Provide the [x, y] coordinate of the cell's center where the given text is located.  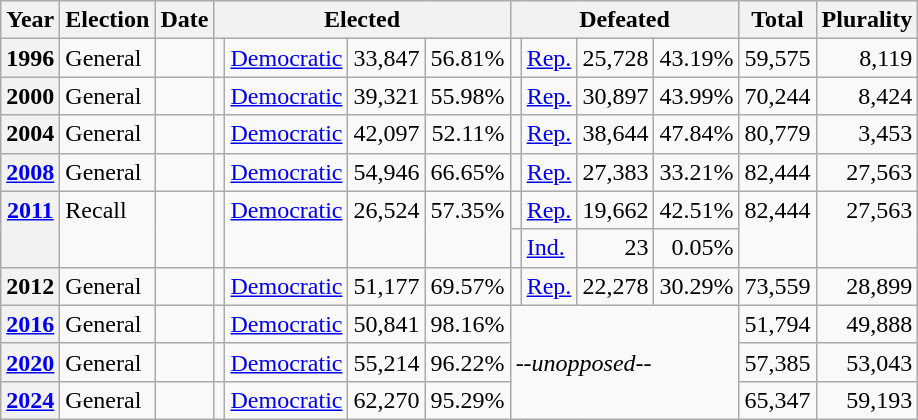
59,575 [778, 58]
2016 [30, 324]
65,347 [778, 400]
43.99% [696, 96]
55,214 [386, 362]
80,779 [778, 134]
51,794 [778, 324]
39,321 [386, 96]
51,177 [386, 286]
19,662 [616, 210]
52.11% [468, 134]
30.29% [696, 286]
Year [30, 20]
57,385 [778, 362]
Election [108, 20]
33,847 [386, 58]
0.05% [696, 248]
98.16% [468, 324]
53,043 [867, 362]
69.57% [468, 286]
54,946 [386, 172]
2011 [30, 229]
Plurality [867, 20]
55.98% [468, 96]
2000 [30, 96]
8,424 [867, 96]
56.81% [468, 58]
2020 [30, 362]
59,193 [867, 400]
42,097 [386, 134]
33.21% [696, 172]
96.22% [468, 362]
2012 [30, 286]
3,453 [867, 134]
49,888 [867, 324]
8,119 [867, 58]
43.19% [696, 58]
2008 [30, 172]
Date [184, 20]
57.35% [468, 229]
23 [616, 248]
50,841 [386, 324]
Recall [108, 229]
38,644 [616, 134]
1996 [30, 58]
2024 [30, 400]
42.51% [696, 210]
30,897 [616, 96]
Elected [362, 20]
22,278 [616, 286]
2004 [30, 134]
66.65% [468, 172]
Total [778, 20]
25,728 [616, 58]
95.29% [468, 400]
28,899 [867, 286]
--unopposed-- [624, 362]
26,524 [386, 229]
Defeated [624, 20]
27,383 [616, 172]
62,270 [386, 400]
Ind. [549, 248]
70,244 [778, 96]
47.84% [696, 134]
73,559 [778, 286]
